Output the (x, y) coordinate of the center of the cell containing the given text.  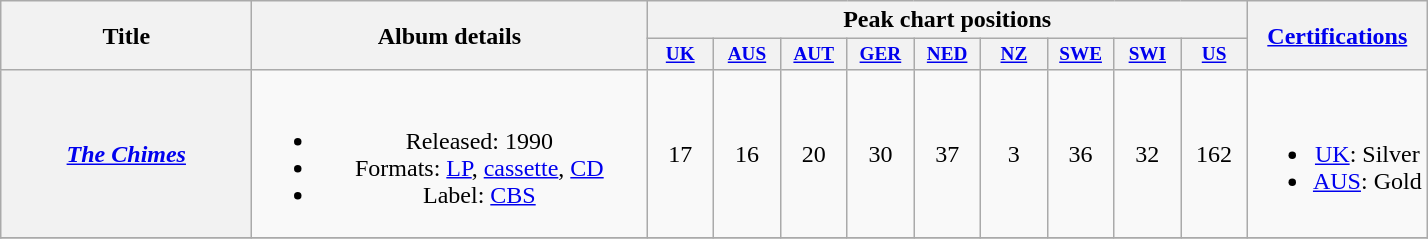
SWE (1080, 55)
16 (748, 154)
US (1214, 55)
Released: 1990Formats: LP, cassette, CDLabel: CBS (450, 154)
17 (680, 154)
SWI (1148, 55)
NED (948, 55)
3 (1014, 154)
UK: SilverAUS: Gold (1337, 154)
162 (1214, 154)
GER (880, 55)
20 (814, 154)
Peak chart positions (948, 20)
30 (880, 154)
Album details (450, 36)
36 (1080, 154)
Title (126, 36)
AUT (814, 55)
37 (948, 154)
UK (680, 55)
NZ (1014, 55)
Certifications (1337, 36)
32 (1148, 154)
AUS (748, 55)
The Chimes (126, 154)
